Scan for the cell matching the given text and deliver its (X, Y) coordinate at center. 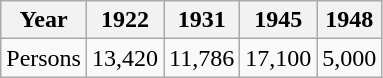
17,100 (278, 58)
Year (44, 20)
1945 (278, 20)
11,786 (202, 58)
1922 (124, 20)
1931 (202, 20)
Persons (44, 58)
5,000 (350, 58)
1948 (350, 20)
13,420 (124, 58)
